Find where the given text appears and provide that cell's center as [x, y] coordinate. 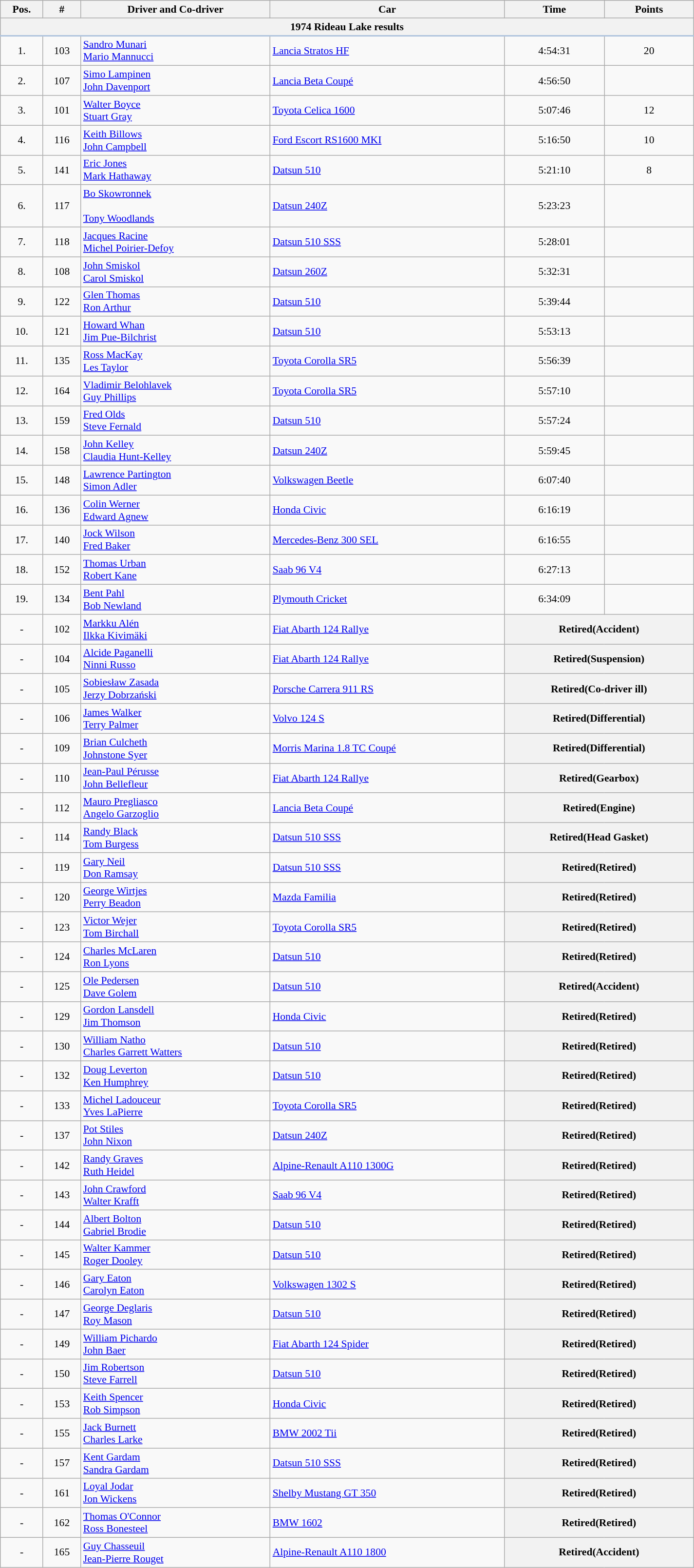
135 [62, 362]
5:59:45 [554, 450]
4:56:50 [554, 81]
123 [62, 927]
Time [554, 9]
Retired(Engine) [599, 808]
106 [62, 718]
9. [21, 301]
Lancia Stratos HF [388, 51]
Pot Stiles John Nixon [175, 1135]
101 [62, 110]
122 [62, 301]
18. [21, 570]
Thomas O'Connor Ross Bonesteel [175, 1523]
William Natho Charles Garrett Watters [175, 1047]
Guy Chasseuil Jean-Pierre Rouget [175, 1552]
Walter Kammer Roger Dooley [175, 1254]
11. [21, 362]
133 [62, 1106]
149 [62, 1344]
108 [62, 272]
1974 Rideau Lake results [347, 27]
16. [21, 510]
Fiat Abarth 124 Spider [388, 1344]
Albert Bolton Gabriel Brodie [175, 1225]
Volkswagen 1302 S [388, 1284]
Simo Lampinen John Davenport [175, 81]
147 [62, 1315]
112 [62, 808]
153 [62, 1403]
Retired(Co-driver ill) [599, 689]
Gary Neil Don Ramsay [175, 867]
Bent Pahl Bob Newland [175, 599]
Markku Alén Ilkka Kivimäki [175, 630]
Randy Black Tom Burgess [175, 838]
Kent Gardam Sandra Gardam [175, 1463]
Eric Jones Mark Hathaway [175, 170]
Plymouth Cricket [388, 599]
Bo Skowronnek Tony Woodlands [175, 207]
2. [21, 81]
116 [62, 140]
# [62, 9]
8. [21, 272]
William Pichardo John Baer [175, 1344]
17. [21, 540]
124 [62, 957]
12. [21, 391]
125 [62, 986]
141 [62, 170]
165 [62, 1552]
6:27:13 [554, 570]
140 [62, 540]
5:39:44 [554, 301]
Jock Wilson Fred Baker [175, 540]
120 [62, 898]
Driver and Co-driver [175, 9]
Shelby Mustang GT 350 [388, 1493]
Ford Escort RS1600 MKI [388, 140]
146 [62, 1284]
Fred Olds Steve Fernald [175, 421]
Sandro Munari Mario Mannucci [175, 51]
Datsun 260Z [388, 272]
Volvo 124 S [388, 718]
142 [62, 1166]
Jacques Racine Michel Poirier-Defoy [175, 242]
BMW 2002 Tii [388, 1434]
6:16:55 [554, 540]
Morris Marina 1.8 TC Coupé [388, 748]
5:56:39 [554, 362]
137 [62, 1135]
Doug Leverton Ken Humphrey [175, 1076]
Brian Culcheth Johnstone Syer [175, 748]
143 [62, 1195]
10 [649, 140]
12 [649, 110]
5:07:46 [554, 110]
Jean-Paul Pérusse John Bellefleur [175, 778]
Retired(Head Gasket) [599, 838]
6:34:09 [554, 599]
Victor Wejer Tom Birchall [175, 927]
Jim Robertson Steve Farrell [175, 1374]
19. [21, 599]
Toyota Celica 1600 [388, 110]
Alpine-Renault A110 1300G [388, 1166]
John Crawford Walter Krafft [175, 1195]
3. [21, 110]
103 [62, 51]
Walter Boyce Stuart Gray [175, 110]
114 [62, 838]
7. [21, 242]
Alcide Paganelli Ninni Russo [175, 659]
6:07:40 [554, 480]
136 [62, 510]
110 [62, 778]
14. [21, 450]
152 [62, 570]
Ole Pedersen Dave Golem [175, 986]
157 [62, 1463]
102 [62, 630]
119 [62, 867]
Mauro Pregliasco Angelo Garzoglio [175, 808]
6:16:19 [554, 510]
Mazda Familia [388, 898]
Sobiesław Zasada Jerzy Dobrzański [175, 689]
Retired(Suspension) [599, 659]
5:21:10 [554, 170]
Car [388, 9]
John Kelley Claudia Hunt-Kelley [175, 450]
5:57:24 [554, 421]
5:16:50 [554, 140]
4. [21, 140]
Keith Spencer Rob Simpson [175, 1403]
Glen Thomas Ron Arthur [175, 301]
Ross MacKay Les Taylor [175, 362]
121 [62, 331]
5:53:13 [554, 331]
105 [62, 689]
161 [62, 1493]
George Wirtjes Perry Beadon [175, 898]
5:23:23 [554, 207]
6. [21, 207]
162 [62, 1523]
1. [21, 51]
Gordon Lansdell Jim Thomson [175, 1016]
Randy Graves Ruth Heidel [175, 1166]
5:28:01 [554, 242]
109 [62, 748]
5. [21, 170]
Gary Eaton Carolyn Eaton [175, 1284]
Porsche Carrera 911 RS [388, 689]
BMW 1602 [388, 1523]
Lawrence Partington Simon Adler [175, 480]
144 [62, 1225]
George Deglaris Roy Mason [175, 1315]
Vladimir Belohlavek Guy Phillips [175, 391]
Colin Werner Edward Agnew [175, 510]
155 [62, 1434]
132 [62, 1076]
148 [62, 480]
Michel Ladouceur Yves LaPierre [175, 1106]
Pos. [21, 9]
164 [62, 391]
John Smiskol Carol Smiskol [175, 272]
5:57:10 [554, 391]
Mercedes-Benz 300 SEL [388, 540]
Points [649, 9]
Charles McLaren Ron Lyons [175, 957]
20 [649, 51]
130 [62, 1047]
Alpine-Renault A110 1800 [388, 1552]
James Walker Terry Palmer [175, 718]
145 [62, 1254]
Retired(Gearbox) [599, 778]
150 [62, 1374]
158 [62, 450]
Loyal Jodar Jon Wickens [175, 1493]
159 [62, 421]
129 [62, 1016]
13. [21, 421]
117 [62, 207]
107 [62, 81]
5:32:31 [554, 272]
Keith Billows John Campbell [175, 140]
118 [62, 242]
8 [649, 170]
134 [62, 599]
104 [62, 659]
Thomas Urban Robert Kane [175, 570]
10. [21, 331]
Howard Whan Jim Pue-Bilchrist [175, 331]
15. [21, 480]
Volkswagen Beetle [388, 480]
Jack Burnett Charles Larke [175, 1434]
4:54:31 [554, 51]
